Search for the cell housing the specified text and yield its (x, y) center coordinate. 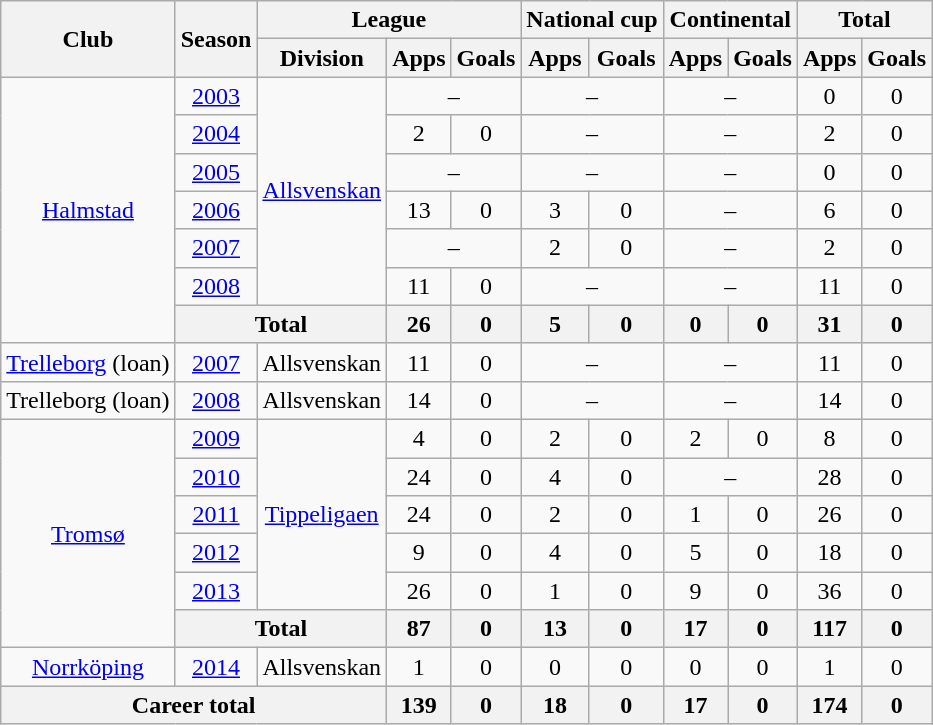
2006 (216, 210)
2012 (216, 553)
Norrköping (88, 667)
Tromsø (88, 533)
31 (829, 324)
Career total (194, 705)
8 (829, 438)
2010 (216, 477)
174 (829, 705)
Tippeligaen (322, 514)
2003 (216, 96)
Division (322, 58)
3 (555, 210)
36 (829, 591)
2004 (216, 134)
Continental (730, 20)
Club (88, 39)
139 (419, 705)
Season (216, 39)
2013 (216, 591)
2005 (216, 172)
2014 (216, 667)
League (389, 20)
Halmstad (88, 210)
6 (829, 210)
2011 (216, 515)
National cup (592, 20)
28 (829, 477)
87 (419, 629)
117 (829, 629)
2009 (216, 438)
